Identify which cell holds the provided text, then report its (X, Y) central coordinate. 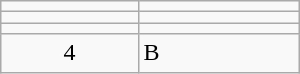
4 (70, 53)
B (218, 53)
